Provide the [X, Y] coordinate of the cell's center where the given text is located.  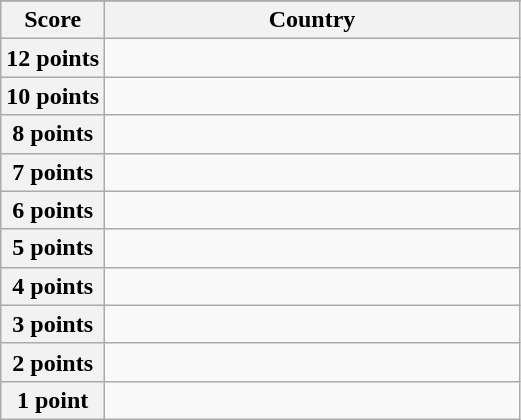
7 points [53, 172]
10 points [53, 96]
8 points [53, 134]
Score [53, 20]
3 points [53, 324]
5 points [53, 248]
Country [312, 20]
4 points [53, 286]
1 point [53, 400]
12 points [53, 58]
2 points [53, 362]
6 points [53, 210]
